Search for the cell housing the specified text and yield its [X, Y] center coordinate. 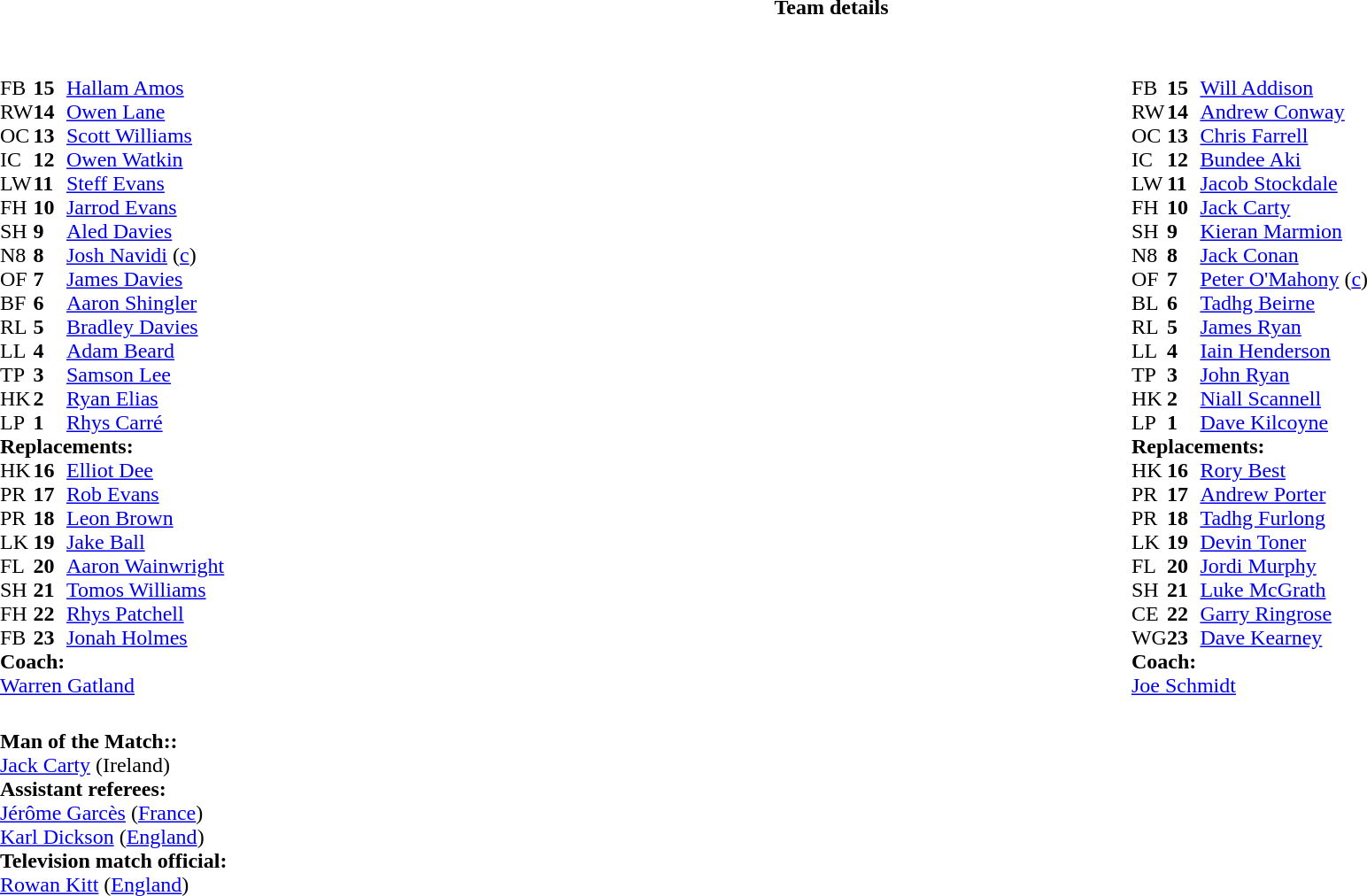
Aaron Shingler [145, 303]
Rhys Patchell [145, 614]
Jarrod Evans [145, 207]
Adam Beard [145, 351]
Aaron Wainwright [145, 567]
Scott Williams [145, 136]
Leon Brown [145, 519]
Hallam Amos [145, 89]
Ryan Elias [145, 398]
Replacements: [112, 446]
BF [17, 303]
WG [1149, 637]
Rob Evans [145, 494]
Tomos Williams [145, 590]
James Davies [145, 280]
CE [1149, 614]
Warren Gatland [112, 685]
Elliot Dee [145, 471]
Samson Lee [145, 375]
Owen Watkin [145, 159]
Steff Evans [145, 184]
Coach: [112, 662]
Jake Ball [145, 542]
Owen Lane [145, 112]
Jonah Holmes [145, 637]
BL [1149, 303]
Rhys Carré [145, 423]
Josh Navidi (c) [145, 255]
Aled Davies [145, 232]
Bradley Davies [145, 328]
